From the cell containing the given text, extract its center point as [X, Y] coordinate. 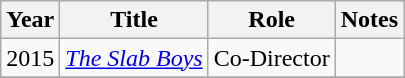
Notes [369, 20]
Co-Director [272, 58]
Role [272, 20]
2015 [30, 58]
The Slab Boys [134, 58]
Title [134, 20]
Year [30, 20]
